Detect which cell encompasses the target text, then output its [X, Y] center coordinate. 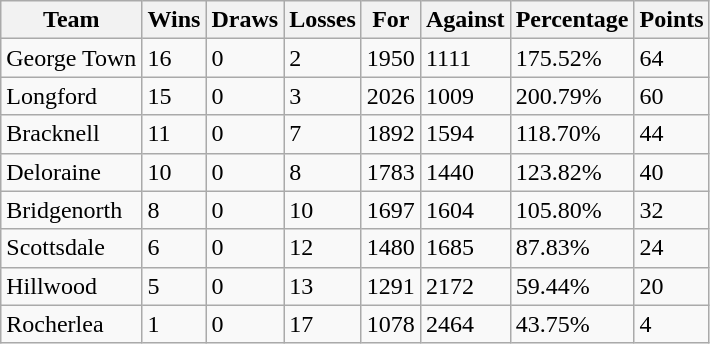
4 [672, 324]
12 [323, 248]
Longford [72, 96]
118.70% [572, 134]
Against [465, 20]
Team [72, 20]
105.80% [572, 210]
1892 [390, 134]
2464 [465, 324]
1480 [390, 248]
2172 [465, 286]
1440 [465, 172]
1291 [390, 286]
For [390, 20]
200.79% [572, 96]
64 [672, 58]
24 [672, 248]
2026 [390, 96]
1697 [390, 210]
175.52% [572, 58]
Rocherlea [72, 324]
6 [174, 248]
Points [672, 20]
1009 [465, 96]
59.44% [572, 286]
1078 [390, 324]
13 [323, 286]
2 [323, 58]
Bridgenorth [72, 210]
Hillwood [72, 286]
1685 [465, 248]
60 [672, 96]
5 [174, 286]
Losses [323, 20]
1594 [465, 134]
1 [174, 324]
43.75% [572, 324]
3 [323, 96]
Scottsdale [72, 248]
15 [174, 96]
Draws [245, 20]
7 [323, 134]
40 [672, 172]
George Town [72, 58]
1783 [390, 172]
1604 [465, 210]
17 [323, 324]
1111 [465, 58]
Deloraine [72, 172]
Bracknell [72, 134]
20 [672, 286]
Wins [174, 20]
87.83% [572, 248]
32 [672, 210]
16 [174, 58]
44 [672, 134]
1950 [390, 58]
Percentage [572, 20]
11 [174, 134]
123.82% [572, 172]
